From the cell containing the given text, extract its center point as [X, Y] coordinate. 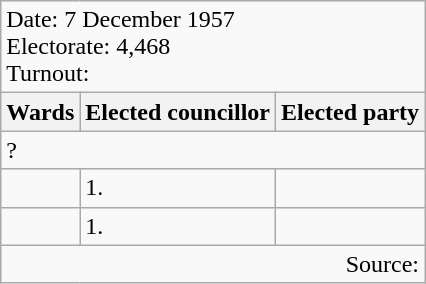
Wards [40, 112]
Elected party [350, 112]
Elected councillor [178, 112]
? [213, 150]
Source: [213, 264]
Date: 7 December 1957Electorate: 4,468 Turnout: [213, 47]
